Return (x, y) of the center of cell containing provided text 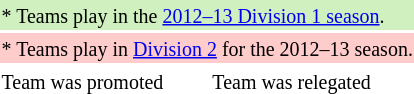
* Teams play in Division 2 for the 2012–13 season. (207, 48)
* Teams play in the 2012–13 Division 1 season. (207, 15)
